Capture the cell that displays the provided text and extract its (X, Y) central coordinate. 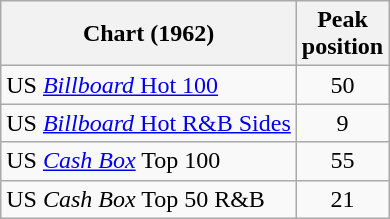
21 (342, 199)
9 (342, 123)
Chart (1962) (149, 34)
Peakposition (342, 34)
US Cash Box Top 50 R&B (149, 199)
US Billboard Hot 100 (149, 85)
50 (342, 85)
US Cash Box Top 100 (149, 161)
US Billboard Hot R&B Sides (149, 123)
55 (342, 161)
